Scan for the cell matching the given text and deliver its [x, y] coordinate at center. 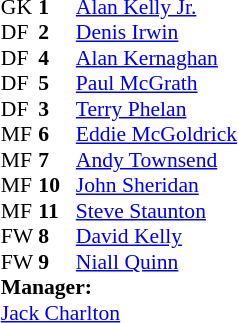
6 [57, 135]
2 [57, 33]
5 [57, 83]
Niall Quinn [156, 262]
Terry Phelan [156, 109]
11 [57, 211]
4 [57, 58]
8 [57, 237]
David Kelly [156, 237]
Manager: [119, 287]
10 [57, 185]
Paul McGrath [156, 83]
Andy Townsend [156, 160]
Eddie McGoldrick [156, 135]
3 [57, 109]
9 [57, 262]
John Sheridan [156, 185]
Denis Irwin [156, 33]
7 [57, 160]
Steve Staunton [156, 211]
Alan Kernaghan [156, 58]
